Output the [x, y] coordinate of the center of the cell containing the given text.  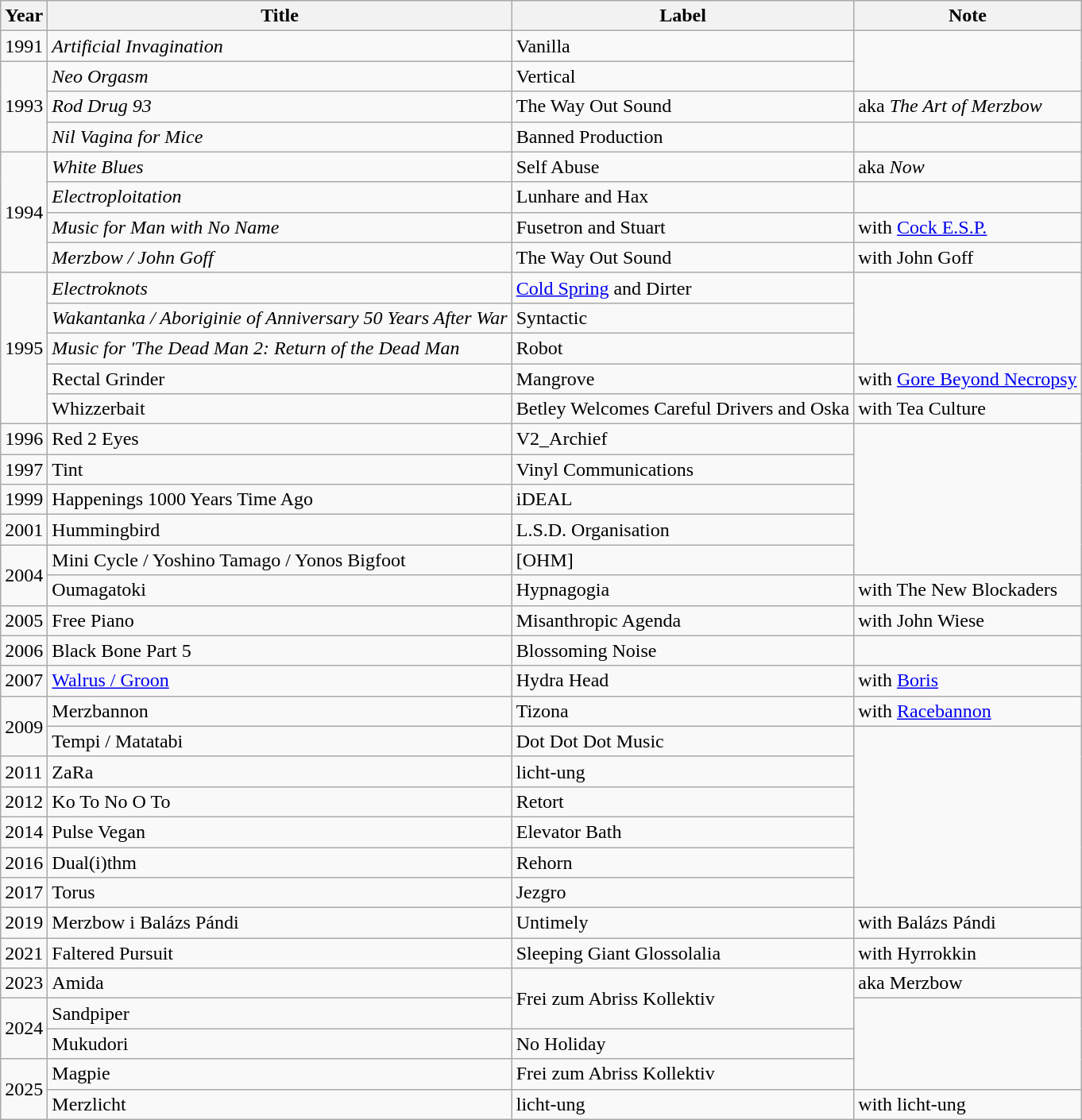
L.S.D. Organisation [683, 530]
Rectal Grinder [280, 379]
Note [968, 16]
Whizzerbait [280, 409]
Dual(i)thm [280, 862]
1996 [24, 439]
with Hyrrokkin [968, 953]
Banned Production [683, 137]
V2_Archief [683, 439]
2023 [24, 983]
2025 [24, 1089]
Ko To No O To [280, 801]
Red 2 Eyes [280, 439]
Cold Spring and Dirter [683, 288]
1999 [24, 500]
Vertical [683, 76]
Tizona [683, 711]
iDEAL [683, 500]
with Gore Beyond Necropsy [968, 379]
2009 [24, 726]
2014 [24, 832]
with Balázs Pándi [968, 923]
Vanilla [683, 46]
Nil Vagina for Mice [280, 137]
Merzbow / John Goff [280, 257]
Year [24, 16]
Amida [280, 983]
2024 [24, 1029]
Mini Cycle / Yoshino Tamago / Yonos Bigfoot [280, 560]
aka Now [968, 167]
aka Merzbow [968, 983]
1997 [24, 469]
Oumagatoki [280, 590]
[OHM] [683, 560]
2019 [24, 923]
Tempi / Matatabi [280, 741]
Merzlicht [280, 1104]
Fusetron and Stuart [683, 227]
Betley Welcomes Careful Drivers and Oska [683, 409]
Lunhare and Hax [683, 197]
Wakantanka / Aboriginie of Anniversary 50 Years After War [280, 318]
with John Goff [968, 257]
Black Bone Part 5 [280, 651]
2012 [24, 801]
Faltered Pursuit [280, 953]
2001 [24, 530]
Artificial Invagination [280, 46]
Music for 'The Dead Man 2: Return of the Dead Man [280, 348]
Music for Man with No Name [280, 227]
Robot [683, 348]
Mangrove [683, 379]
with John Wiese [968, 620]
2017 [24, 893]
Rehorn [683, 862]
1995 [24, 348]
Walrus / Groon [280, 681]
with Racebannon [968, 711]
with Tea Culture [968, 409]
Misanthropic Agenda [683, 620]
Mukudori [280, 1044]
White Blues [280, 167]
2021 [24, 953]
Pulse Vegan [280, 832]
Hydra Head [683, 681]
Tint [280, 469]
2004 [24, 575]
with licht-ung [968, 1104]
Self Abuse [683, 167]
Merzbow i Balázs Pándi [280, 923]
Sandpiper [280, 1014]
Elevator Bath [683, 832]
Free Piano [280, 620]
Untimely [683, 923]
Retort [683, 801]
Magpie [280, 1074]
with Boris [968, 681]
No Holiday [683, 1044]
Blossoming Noise [683, 651]
Rod Drug 93 [280, 106]
1993 [24, 106]
Label [683, 16]
1994 [24, 212]
2006 [24, 651]
1991 [24, 46]
Dot Dot Dot Music [683, 741]
2007 [24, 681]
ZaRa [280, 771]
Sleeping Giant Glossolalia [683, 953]
Hummingbird [280, 530]
Syntactic [683, 318]
Merzbannon [280, 711]
2005 [24, 620]
Neo Orgasm [280, 76]
with The New Blockaders [968, 590]
with Cock E.S.P. [968, 227]
aka The Art of Merzbow [968, 106]
Electroploitation [280, 197]
Vinyl Communications [683, 469]
2016 [24, 862]
Title [280, 16]
Jezgro [683, 893]
2011 [24, 771]
Electroknots [280, 288]
Hypnagogia [683, 590]
Happenings 1000 Years Time Ago [280, 500]
Torus [280, 893]
